Locate the cell with the specified text and output its (X, Y) center coordinate. 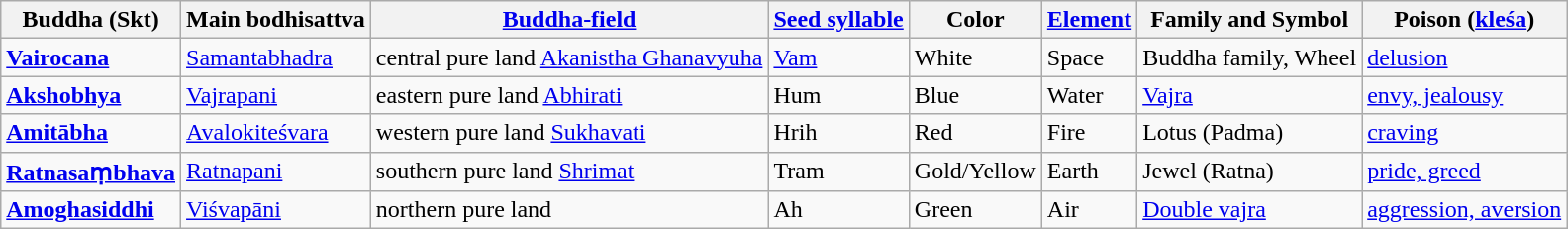
Tram (838, 172)
Family and Symbol (1249, 20)
Vajra (1249, 95)
Seed syllable (838, 20)
western pure land Sukhavati (569, 133)
Ratnapani (276, 172)
delusion (1465, 57)
Element (1089, 20)
Green (975, 210)
Hum (838, 95)
Hrih (838, 133)
Water (1089, 95)
aggression, aversion (1465, 210)
Space (1089, 57)
Buddha-field (569, 20)
Blue (975, 95)
Amoghasiddhi (91, 210)
Ah (838, 210)
Viśvapāni (276, 210)
Samantabhadra (276, 57)
White (975, 57)
Buddha family, Wheel (1249, 57)
Buddha (Skt) (91, 20)
central pure land Akanistha Ghanavyuha (569, 57)
Jewel (Ratna) (1249, 172)
Red (975, 133)
pride, greed (1465, 172)
Vairocana (91, 57)
Air (1089, 210)
southern pure land Shrimat (569, 172)
envy, jealousy (1465, 95)
Gold/Yellow (975, 172)
Amitābha (91, 133)
Earth (1089, 172)
northern pure land (569, 210)
Avalokiteśvara (276, 133)
Ratnasaṃbhava (91, 172)
eastern pure land Abhirati (569, 95)
Vam (838, 57)
Lotus (Padma) (1249, 133)
Akshobhya (91, 95)
Main bodhisattva (276, 20)
craving (1465, 133)
Poison (kleśa) (1465, 20)
Double vajra (1249, 210)
Fire (1089, 133)
Vajrapani (276, 95)
Color (975, 20)
